Capture the cell that displays the provided text and extract its (x, y) central coordinate. 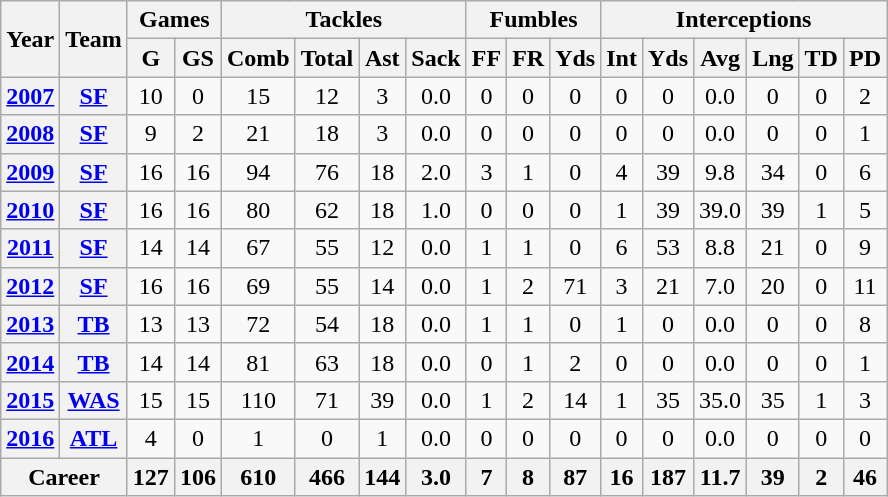
7 (486, 477)
2.0 (436, 172)
Comb (258, 58)
466 (327, 477)
39.0 (720, 210)
2015 (30, 400)
3.0 (436, 477)
2013 (30, 324)
610 (258, 477)
2011 (30, 248)
Tackles (344, 20)
144 (382, 477)
FR (528, 58)
34 (773, 172)
Total (327, 58)
67 (258, 248)
ATL (94, 438)
54 (327, 324)
69 (258, 286)
87 (576, 477)
Avg (720, 58)
PD (864, 58)
110 (258, 400)
187 (668, 477)
35.0 (720, 400)
63 (327, 362)
94 (258, 172)
80 (258, 210)
81 (258, 362)
11.7 (720, 477)
Career (64, 477)
Sack (436, 58)
WAS (94, 400)
2009 (30, 172)
11 (864, 286)
Ast (382, 58)
106 (198, 477)
8.8 (720, 248)
20 (773, 286)
7.0 (720, 286)
72 (258, 324)
62 (327, 210)
2016 (30, 438)
76 (327, 172)
46 (864, 477)
Interceptions (744, 20)
Int (622, 58)
1.0 (436, 210)
TD (821, 58)
Games (174, 20)
9.8 (720, 172)
2014 (30, 362)
G (150, 58)
Fumbles (534, 20)
127 (150, 477)
2008 (30, 134)
FF (486, 58)
GS (198, 58)
5 (864, 210)
Year (30, 39)
2012 (30, 286)
53 (668, 248)
2010 (30, 210)
Team (94, 39)
Lng (773, 58)
10 (150, 96)
2007 (30, 96)
